Extract the (X, Y) coordinate from the center of the cell holding the provided text.  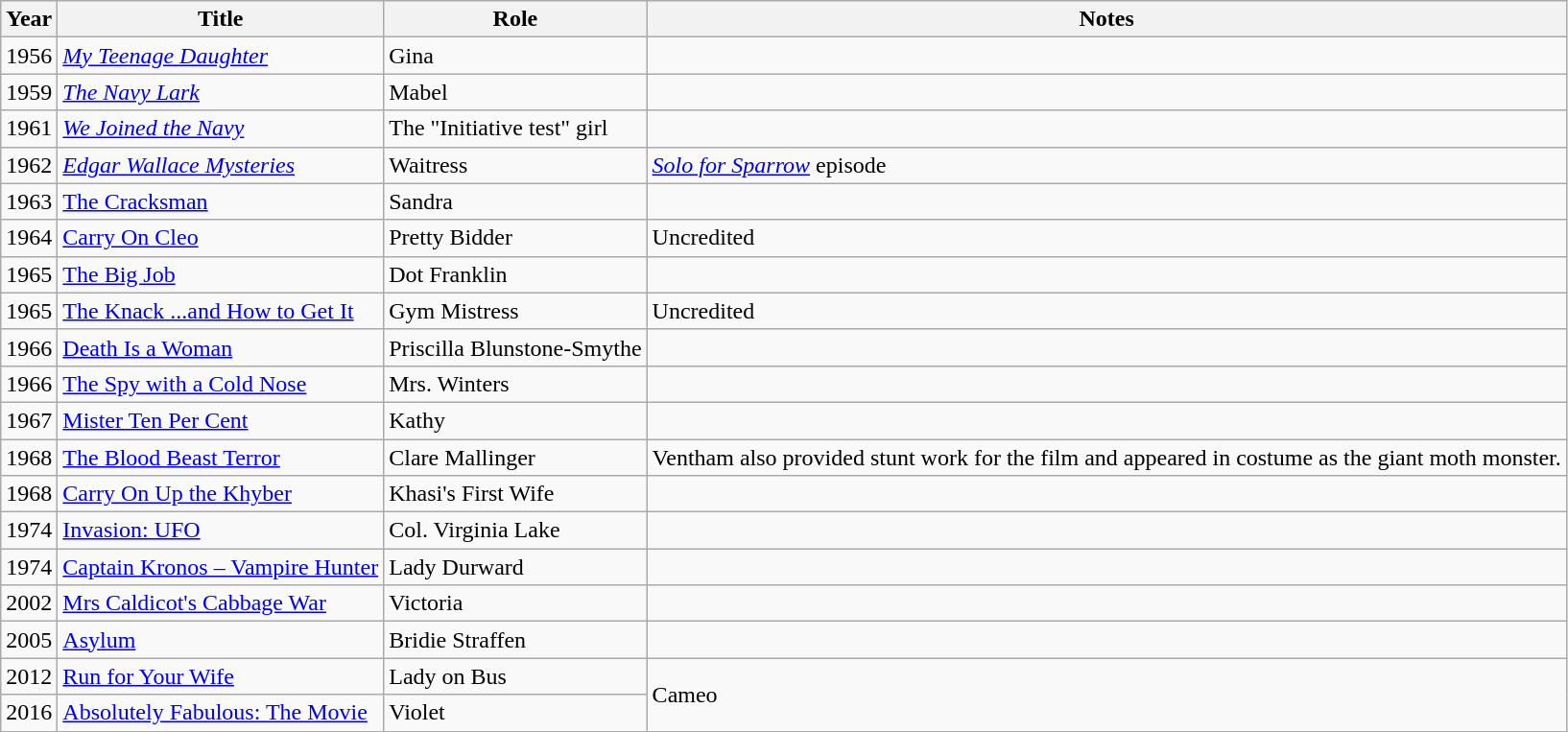
Pretty Bidder (515, 238)
The Navy Lark (221, 92)
Notes (1106, 19)
Waitress (515, 165)
Invasion: UFO (221, 531)
Bridie Straffen (515, 640)
1962 (29, 165)
Gina (515, 56)
Title (221, 19)
Col. Virginia Lake (515, 531)
1964 (29, 238)
We Joined the Navy (221, 129)
Solo for Sparrow episode (1106, 165)
Captain Kronos – Vampire Hunter (221, 567)
2002 (29, 603)
Carry On Cleo (221, 238)
Kathy (515, 420)
The Cracksman (221, 201)
Mabel (515, 92)
Role (515, 19)
Cameo (1106, 695)
1961 (29, 129)
Year (29, 19)
Dot Franklin (515, 274)
My Teenage Daughter (221, 56)
Lady Durward (515, 567)
2005 (29, 640)
1963 (29, 201)
Death Is a Woman (221, 347)
Edgar Wallace Mysteries (221, 165)
Clare Mallinger (515, 458)
Victoria (515, 603)
2012 (29, 676)
Sandra (515, 201)
Absolutely Fabulous: The Movie (221, 713)
1959 (29, 92)
Khasi's First Wife (515, 494)
Lady on Bus (515, 676)
The "Initiative test" girl (515, 129)
The Blood Beast Terror (221, 458)
2016 (29, 713)
Mister Ten Per Cent (221, 420)
Mrs Caldicot's Cabbage War (221, 603)
1967 (29, 420)
The Big Job (221, 274)
Run for Your Wife (221, 676)
Mrs. Winters (515, 384)
Asylum (221, 640)
Gym Mistress (515, 311)
Violet (515, 713)
1956 (29, 56)
The Spy with a Cold Nose (221, 384)
Carry On Up the Khyber (221, 494)
The Knack ...and How to Get It (221, 311)
Ventham also provided stunt work for the film and appeared in costume as the giant moth monster. (1106, 458)
Priscilla Blunstone-Smythe (515, 347)
